Pinpoint the cell where the given text exists, returning its [X, Y] midpoint coordinate. 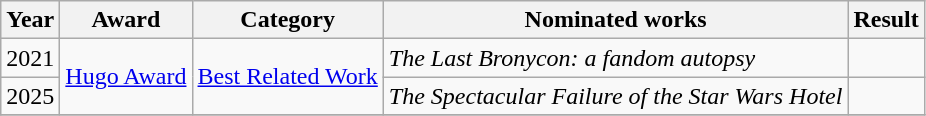
The Spectacular Failure of the Star Wars Hotel [616, 96]
Result [886, 20]
2021 [30, 58]
Year [30, 20]
Category [288, 20]
Hugo Award [126, 77]
Best Related Work [288, 77]
Nominated works [616, 20]
2025 [30, 96]
Award [126, 20]
The Last Bronycon: a fandom autopsy [616, 58]
